Extract the [X, Y] coordinate from the center of the cell holding the provided text.  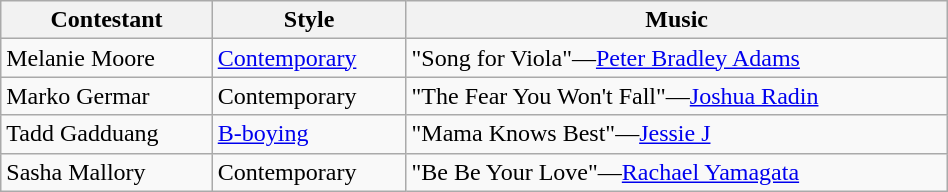
Music [676, 20]
B-boying [309, 134]
Tadd Gadduang [106, 134]
Sasha Mallory [106, 172]
"Be Be Your Love"—Rachael Yamagata [676, 172]
Melanie Moore [106, 58]
Contestant [106, 20]
Marko Germar [106, 96]
"Mama Knows Best"—Jessie J [676, 134]
"The Fear You Won't Fall"—Joshua Radin [676, 96]
"Song for Viola"—Peter Bradley Adams [676, 58]
Style [309, 20]
